Search for the cell housing the specified text and yield its (X, Y) center coordinate. 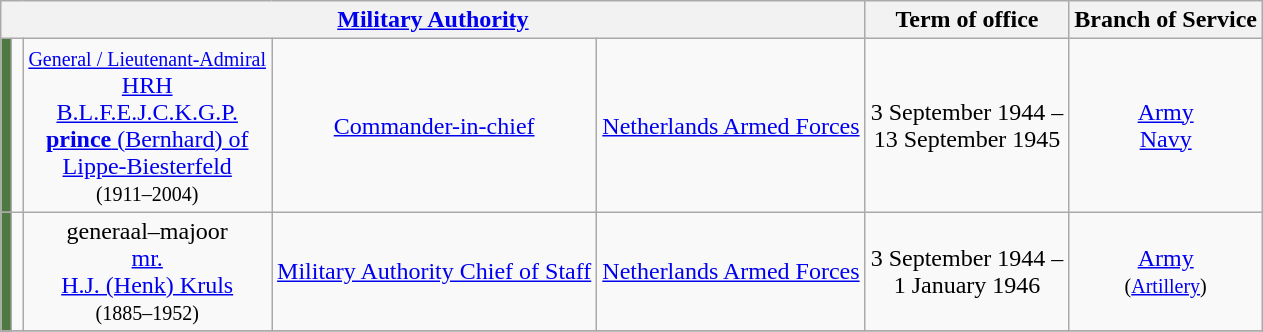
Commander-in-chief (434, 126)
3 September 1944 – 1 January 1946 (967, 272)
3 September 1944 – 13 September 1945 (967, 126)
Military Authority Chief of Staff (434, 272)
generaal–majoor mr. H.J. (Henk) Kruls (1885–1952) (148, 272)
Army Navy (1166, 126)
Term of office (967, 20)
Military Authority (433, 20)
General / Lieutenant-Admiral HRH B.L.F.E.J.C.K.G.P. prince (Bernhard) of Lippe-Biesterfeld (1911–2004) (148, 126)
Branch of Service (1166, 20)
Army (Artillery) (1166, 272)
